Scan for the cell matching the given text and deliver its [x, y] coordinate at center. 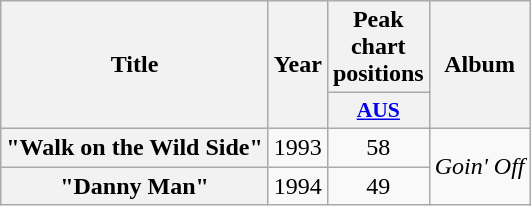
Title [135, 65]
Year [298, 65]
1993 [298, 147]
49 [378, 185]
"Walk on the Wild Side" [135, 147]
"Danny Man" [135, 185]
AUS [378, 111]
1994 [298, 185]
Goin' Off [480, 166]
58 [378, 147]
Peak chart positions [378, 47]
Album [480, 65]
